Return (x, y) of the center of cell containing provided text 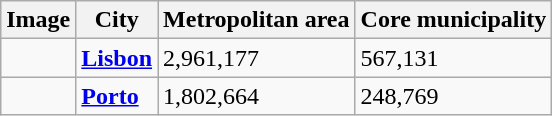
Image (38, 20)
1,802,664 (256, 96)
248,769 (454, 96)
City (117, 20)
2,961,177 (256, 58)
Metropolitan area (256, 20)
Porto (117, 96)
Core municipality (454, 20)
567,131 (454, 58)
Lisbon (117, 58)
